Return (x, y) of the center of cell containing provided text 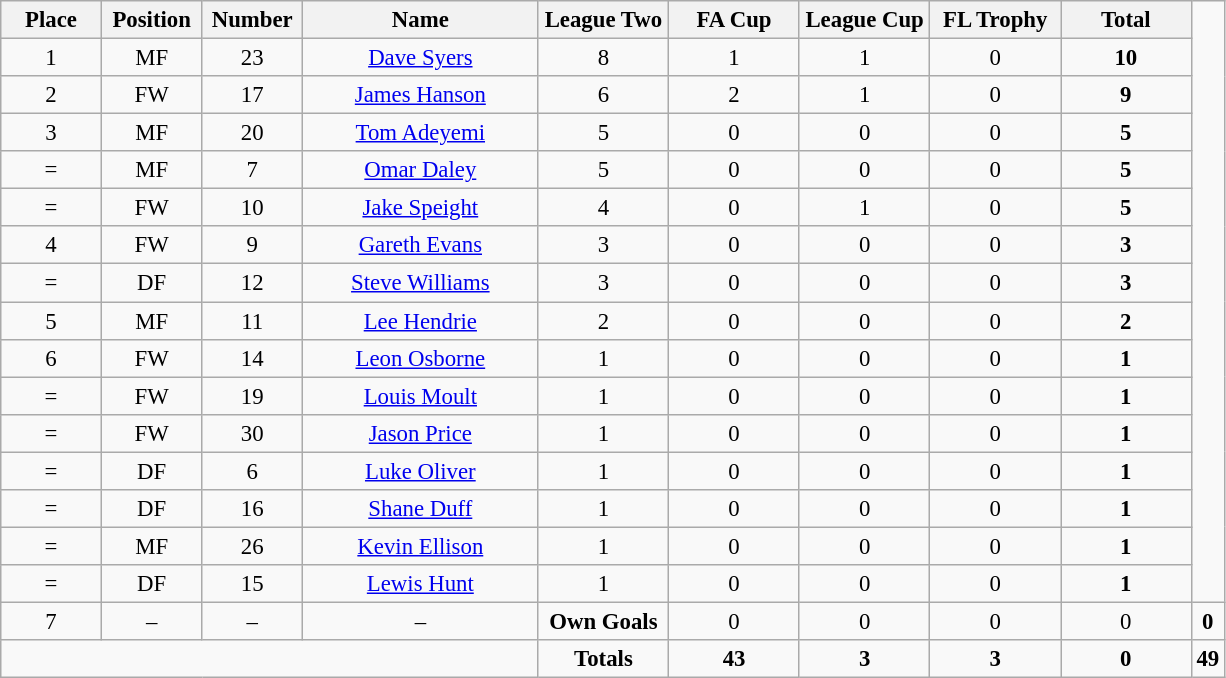
League Cup (864, 20)
Luke Oliver (421, 471)
12 (252, 283)
43 (734, 659)
Shane Duff (421, 509)
Totals (604, 659)
Lee Hendrie (421, 321)
Kevin Ellison (421, 546)
Name (421, 20)
League Two (604, 20)
30 (252, 433)
Tom Adeyemi (421, 133)
Lewis Hunt (421, 584)
Omar Daley (421, 170)
16 (252, 509)
Leon Osborne (421, 358)
49 (1208, 659)
14 (252, 358)
Own Goals (604, 621)
Position (152, 20)
8 (604, 58)
Dave Syers (421, 58)
26 (252, 546)
James Hanson (421, 95)
17 (252, 95)
Steve Williams (421, 283)
15 (252, 584)
FL Trophy (996, 20)
11 (252, 321)
Number (252, 20)
Jake Speight (421, 208)
23 (252, 58)
20 (252, 133)
FA Cup (734, 20)
Louis Moult (421, 396)
Total (1126, 20)
19 (252, 396)
Place (52, 20)
Gareth Evans (421, 245)
Jason Price (421, 433)
